From the cell containing the given text, extract its center point as [x, y] coordinate. 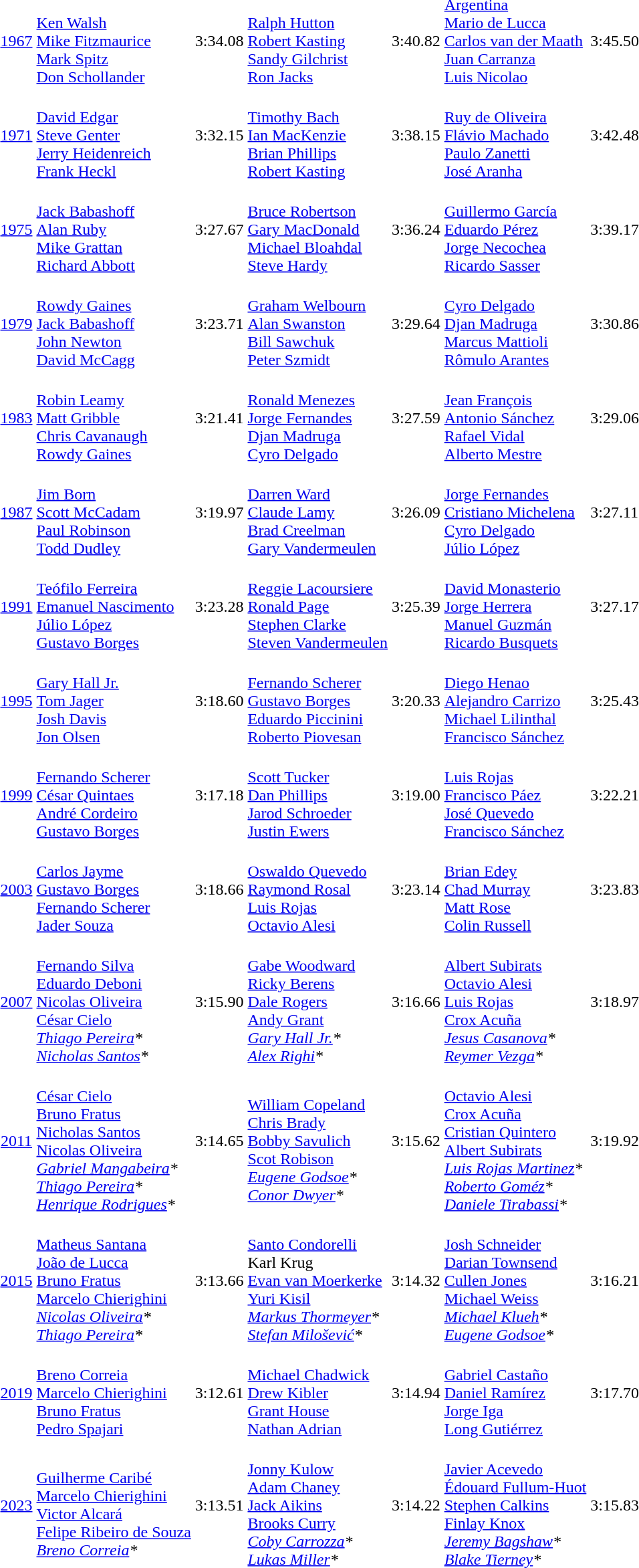
Teófilo FerreiraEmanuel NascimentoJúlio LópezGustavo Borges [114, 606]
Carlos JaymeGustavo BorgesFernando SchererJader Souza [114, 889]
3:19.97 [219, 512]
Reggie LacoursiereRonald PageStephen ClarkeSteven Vandermeulen [318, 606]
Bruce RobertsonGary MacDonaldMichael BloahdalSteve Hardy [318, 229]
Santo CondorelliKarl KrugEvan van MoerkerkeYuri KisilMarkus Thormeyer*Stefan Milošević* [318, 1280]
Scott TuckerDan PhillipsJarod SchroederJustin Ewers [318, 795]
David MonasterioJorge HerreraManuel GuzmánRicardo Busquets [515, 606]
Ruy de OliveiraFlávio MachadoPaulo ZanettiJosé Aranha [515, 135]
3:19.00 [416, 795]
3:36.24 [416, 229]
Michael ChadwickDrew KiblerGrant HouseNathan Adrian [318, 1393]
3:13.66 [219, 1280]
3:15.62 [416, 1141]
3:26.09 [416, 512]
3:29.64 [416, 324]
3:21.41 [219, 418]
3:20.33 [416, 701]
Graham WelbournAlan SwanstonBill SawchukPeter Szmidt [318, 324]
3:14.65 [219, 1141]
Timothy BachIan MacKenzieBrian PhillipsRobert Kasting [318, 135]
David EdgarSteve GenterJerry HeidenreichFrank Heckl [114, 135]
3:18.60 [219, 701]
Ronald MenezesJorge FernandesDjan MadrugaCyro Delgado [318, 418]
Fernando SchererGustavo BorgesEduardo PiccininiRoberto Piovesan [318, 701]
3:27.67 [219, 229]
William CopelandChris BradyBobby SavulichScot RobisonEugene Godsoe*Conor Dwyer* [318, 1141]
3:16.66 [416, 1002]
Jorge FernandesCristiano MichelenaCyro DelgadoJúlio López [515, 512]
Gabe WoodwardRicky BerensDale RogersAndy GrantGary Hall Jr.*Alex Righi* [318, 1002]
Jack BabashoffAlan RubyMike GrattanRichard Abbott [114, 229]
Jim BornScott McCadamPaul RobinsonTodd Dudley [114, 512]
Diego HenaoAlejandro CarrizoMichael LilinthalFrancisco Sánchez [515, 701]
3:14.94 [416, 1393]
Guillermo GarcíaEduardo PérezJorge NecocheaRicardo Sasser [515, 229]
Matheus SantanaJoão de LuccaBruno FratusMarcelo ChierighiniNicolas Oliveira*Thiago Pereira* [114, 1280]
Octavio AlesiCrox AcuñaCristian QuinteroAlbert SubiratsLuis Rojas Martinez*Roberto Goméz*Daniele Tirabassi* [515, 1141]
3:12.61 [219, 1393]
Breno CorreiaMarcelo ChierighiniBruno FratusPedro Spajari [114, 1393]
3:38.15 [416, 135]
3:32.15 [219, 135]
3:14.32 [416, 1280]
Gary Hall Jr.Tom JagerJosh DavisJon Olsen [114, 701]
Albert SubiratsOctavio AlesiLuis RojasCrox AcuñaJesus Casanova*Reymer Vezga* [515, 1002]
3:15.90 [219, 1002]
Fernando SchererCésar QuintaesAndré CordeiroGustavo Borges [114, 795]
Rowdy GainesJack BabashoffJohn NewtonDavid McCagg [114, 324]
Gabriel CastañoDaniel RamírezJorge IgaLong Gutiérrez [515, 1393]
3:17.18 [219, 795]
Cyro DelgadoDjan MadrugaMarcus MattioliRômulo Arantes [515, 324]
3:23.28 [219, 606]
César CieloBruno FratusNicholas SantosNicolas OliveiraGabriel Mangabeira*Thiago Pereira*Henrique Rodrigues* [114, 1141]
Robin LeamyMatt GribbleChris CavanaughRowdy Gaines [114, 418]
3:27.59 [416, 418]
Oswaldo QuevedoRaymond RosalLuis RojasOctavio Alesi [318, 889]
Brian EdeyChad MurrayMatt RoseColin Russell [515, 889]
Jean FrançoisAntonio SánchezRafael VidalAlberto Mestre [515, 418]
3:23.71 [219, 324]
3:25.39 [416, 606]
3:18.66 [219, 889]
3:23.14 [416, 889]
Josh SchneiderDarian TownsendCullen JonesMichael WeissMichael Klueh*Eugene Godsoe* [515, 1280]
Luis RojasFrancisco PáezJosé QuevedoFrancisco Sánchez [515, 795]
Darren WardClaude LamyBrad CreelmanGary Vandermeulen [318, 512]
Fernando SilvaEduardo DeboniNicolas OliveiraCésar CieloThiago Pereira*Nicholas Santos* [114, 1002]
